Extract the [x, y] coordinate from the center of the cell holding the provided text.  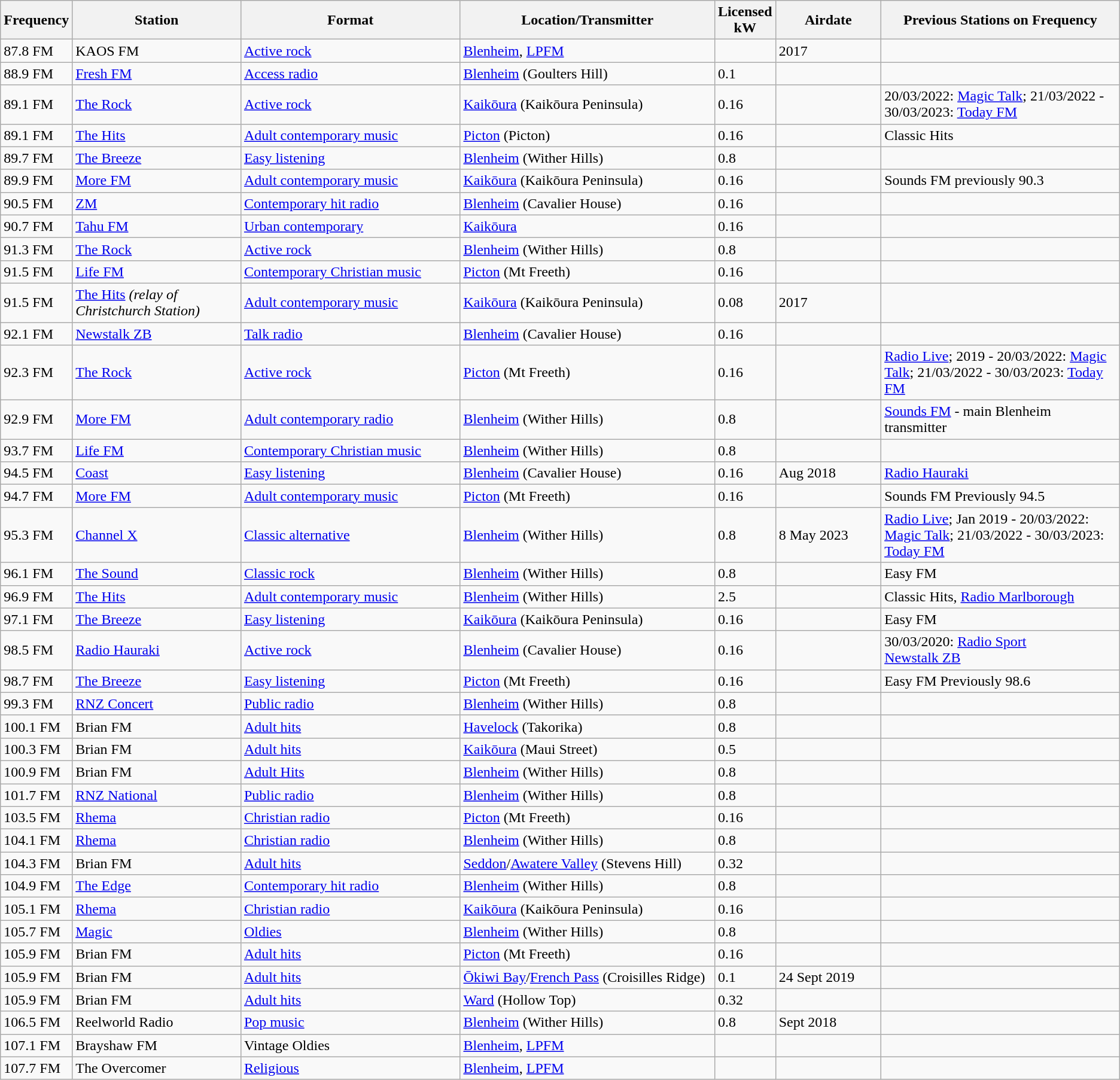
Airdate [828, 20]
87.8 FM [36, 51]
0.08 [745, 303]
104.3 FM [36, 863]
The Hits (relay of Christchurch Station) [157, 303]
Seddon/Awatere Valley (Stevens Hill) [588, 863]
100.1 FM [36, 726]
20/03/2022: Magic Talk; 21/03/2022 - 30/03/2023: Today FM [1000, 104]
100.9 FM [36, 772]
Licensed kW [745, 20]
Talk radio [351, 333]
Havelock (Takorika) [588, 726]
Frequency [36, 20]
88.9 FM [36, 74]
Magic [157, 932]
89.7 FM [36, 158]
Station [157, 20]
Reelworld Radio [157, 1023]
Easy FM Previously 98.6 [1000, 681]
Classic Hits [1000, 135]
92.1 FM [36, 333]
Sounds FM previously 90.3 [1000, 181]
Format [351, 20]
Vintage Oldies [351, 1045]
91.3 FM [36, 249]
Location/Transmitter [588, 20]
2.5 [745, 597]
92.9 FM [36, 420]
Adult contemporary radio [351, 420]
Channel X [157, 535]
Classic alternative [351, 535]
The Sound [157, 574]
105.1 FM [36, 909]
Kaikōura (Maui Street) [588, 749]
Urban contemporary [351, 226]
Sept 2018 [828, 1023]
The Edge [157, 886]
Religious [351, 1068]
107.7 FM [36, 1068]
Adult Hits [351, 772]
Aug 2018 [828, 473]
97.1 FM [36, 619]
Brayshaw FM [157, 1045]
Pop music [351, 1023]
Fresh FM [157, 74]
ZM [157, 203]
KAOS FM [157, 51]
Classic rock [351, 574]
Sounds FM - main Blenheim transmitter [1000, 420]
92.3 FM [36, 373]
8 May 2023 [828, 535]
Access radio [351, 74]
98.7 FM [36, 681]
RNZ Concert [157, 704]
24 Sept 2019 [828, 977]
Sounds FM Previously 94.5 [1000, 496]
99.3 FM [36, 704]
93.7 FM [36, 451]
Radio Live; 2019 - 20/03/2022: Magic Talk; 21/03/2022 - 30/03/2023: Today FM [1000, 373]
105.7 FM [36, 932]
94.7 FM [36, 496]
RNZ National [157, 795]
104.9 FM [36, 886]
95.3 FM [36, 535]
103.5 FM [36, 818]
Previous Stations on Frequency [1000, 20]
96.9 FM [36, 597]
0.5 [745, 749]
Ward (Hollow Top) [588, 1000]
94.5 FM [36, 473]
98.5 FM [36, 650]
96.1 FM [36, 574]
90.7 FM [36, 226]
Coast [157, 473]
Newstalk ZB [157, 333]
Classic Hits, Radio Marlborough [1000, 597]
Ōkiwi Bay/French Pass (Croisilles Ridge) [588, 977]
100.3 FM [36, 749]
107.1 FM [36, 1045]
Blenheim (Goulters Hill) [588, 74]
89.9 FM [36, 181]
The Overcomer [157, 1068]
106.5 FM [36, 1023]
104.1 FM [36, 841]
Kaikōura [588, 226]
101.7 FM [36, 795]
Radio Live; Jan 2019 - 20/03/2022: Magic Talk; 21/03/2022 - 30/03/2023: Today FM [1000, 535]
90.5 FM [36, 203]
Oldies [351, 932]
30/03/2020: Radio Sport Newstalk ZB [1000, 650]
Picton (Picton) [588, 135]
Tahu FM [157, 226]
